Pinpoint the cell where the given text exists, returning its [X, Y] midpoint coordinate. 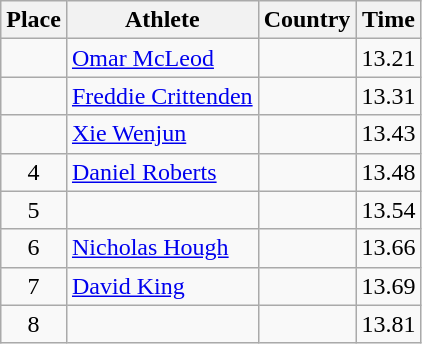
7 [34, 286]
Nicholas Hough [162, 248]
Time [388, 20]
Place [34, 20]
13.21 [388, 58]
8 [34, 324]
Country [307, 20]
Xie Wenjun [162, 134]
6 [34, 248]
13.66 [388, 248]
13.43 [388, 134]
5 [34, 210]
Omar McLeod [162, 58]
4 [34, 172]
13.69 [388, 286]
13.48 [388, 172]
Athlete [162, 20]
13.81 [388, 324]
Daniel Roberts [162, 172]
David King [162, 286]
13.31 [388, 96]
13.54 [388, 210]
Freddie Crittenden [162, 96]
